Search for the cell housing the specified text and yield its [x, y] center coordinate. 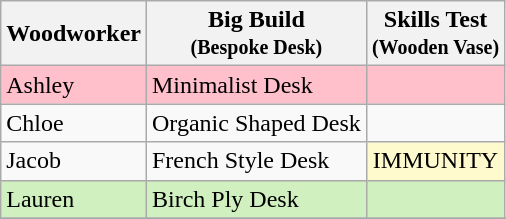
Organic Shaped Desk [256, 123]
French Style Desk [256, 161]
Chloe [74, 123]
Jacob [74, 161]
IMMUNITY [435, 161]
Skills Test(Wooden Vase) [435, 34]
Birch Ply Desk [256, 199]
Big Build(Bespoke Desk) [256, 34]
Lauren [74, 199]
Woodworker [74, 34]
Minimalist Desk [256, 85]
Ashley [74, 85]
